Locate the cell with the specified text and output its [x, y] center coordinate. 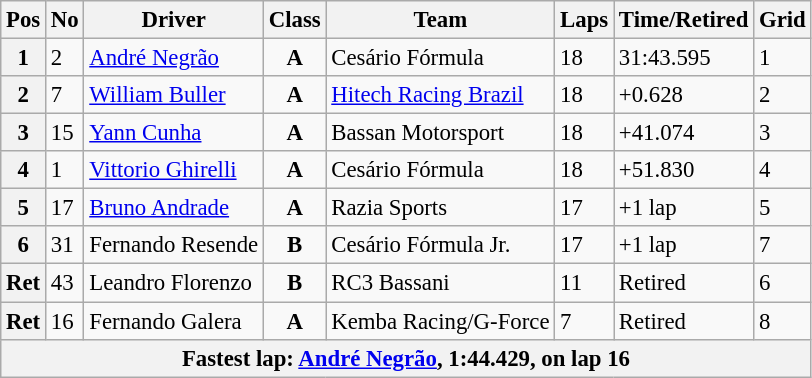
Leandro Florenzo [174, 283]
No [65, 20]
Razia Sports [440, 208]
11 [584, 283]
Class [294, 20]
Cesário Fórmula Jr. [440, 245]
Hitech Racing Brazil [440, 95]
Fernando Resende [174, 245]
William Buller [174, 95]
Laps [584, 20]
Pos [24, 20]
Time/Retired [684, 20]
31:43.595 [684, 58]
Fastest lap: André Negrão, 1:44.429, on lap 16 [406, 358]
RC3 Bassani [440, 283]
43 [65, 283]
Kemba Racing/G-Force [440, 321]
Bassan Motorsport [440, 133]
15 [65, 133]
+0.628 [684, 95]
+41.074 [684, 133]
André Negrão [174, 58]
Grid [782, 20]
16 [65, 321]
31 [65, 245]
Vittorio Ghirelli [174, 170]
Yann Cunha [174, 133]
8 [782, 321]
Team [440, 20]
Fernando Galera [174, 321]
+51.830 [684, 170]
Driver [174, 20]
Bruno Andrade [174, 208]
